Return the (x, y) coordinate for the center point of the cell that contains the specified text.  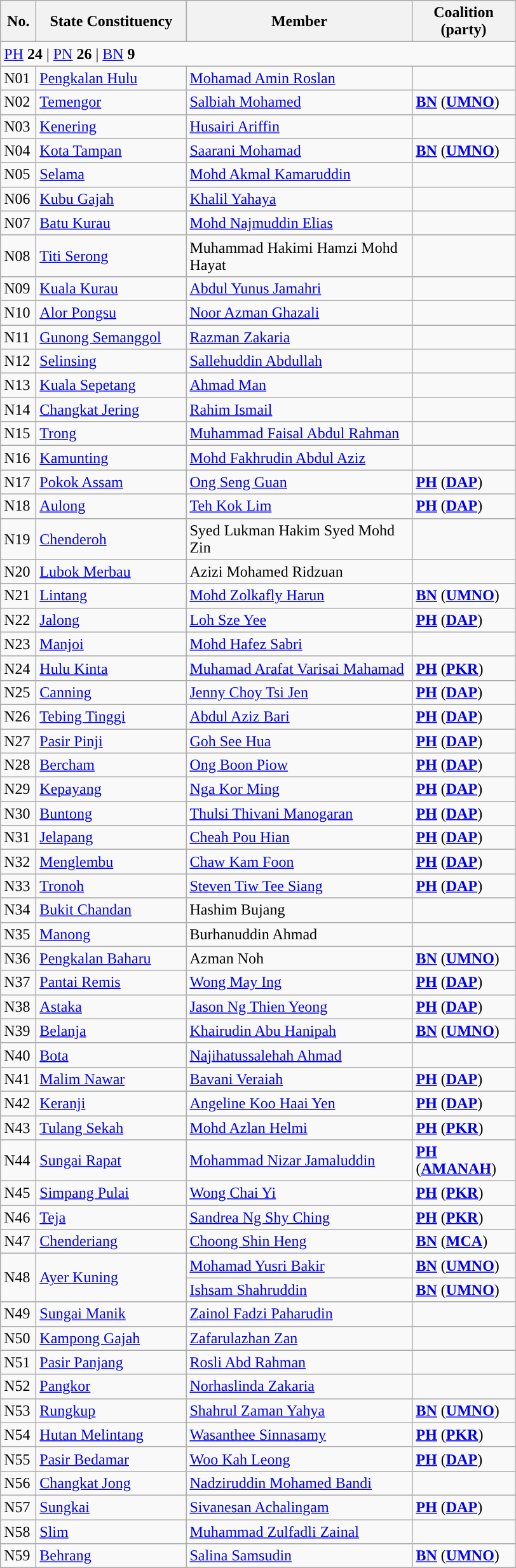
Hashim Bujang (299, 910)
Choong Shin Heng (299, 1242)
Kenering (111, 126)
Saarani Mohamad (299, 151)
Mohd Azlan Helmi (299, 1127)
Salina Samsudin (299, 1556)
Ayer Kuning (111, 1278)
Menglembu (111, 862)
N51 (18, 1362)
N50 (18, 1338)
N04 (18, 151)
Ahmad Man (299, 385)
N18 (18, 506)
Slim (111, 1531)
Kuala Kurau (111, 288)
N06 (18, 199)
N33 (18, 886)
Goh See Hua (299, 741)
Teja (111, 1217)
N37 (18, 982)
N03 (18, 126)
Buntong (111, 814)
N02 (18, 102)
N58 (18, 1531)
Astaka (111, 1007)
Sungai Manik (111, 1314)
N07 (18, 223)
N21 (18, 596)
Ong Seng Guan (299, 482)
Tebing Tinggi (111, 716)
Muhammad Faisal Abdul Rahman (299, 434)
N23 (18, 644)
Muhammad Zulfadli Zainal (299, 1531)
N38 (18, 1007)
Pengkalan Baharu (111, 958)
Rahim Ismail (299, 410)
N59 (18, 1556)
Jenny Choy Tsi Jen (299, 692)
Selinsing (111, 361)
Sungkai (111, 1507)
Mohd Hafez Sabri (299, 644)
Bercham (111, 765)
Chenderoh (111, 539)
Norhaslinda Zakaria (299, 1386)
Pasir Bedamar (111, 1459)
Mohd Akmal Kamaruddin (299, 175)
N15 (18, 434)
Sandrea Ng Shy Ching (299, 1217)
Nga Kor Ming (299, 789)
N17 (18, 482)
Burhanuddin Ahmad (299, 934)
N41 (18, 1079)
Muhamad Arafat Varisai Mahamad (299, 668)
Behrang (111, 1556)
N48 (18, 1278)
Hutan Melintang (111, 1435)
Bota (111, 1055)
Nadziruddin Mohamed Bandi (299, 1483)
N12 (18, 361)
Lubok Merbau (111, 572)
Razman Zakaria (299, 337)
Khalil Yahaya (299, 199)
N16 (18, 458)
Rungkup (111, 1411)
N53 (18, 1411)
Kota Tampan (111, 151)
N55 (18, 1459)
N22 (18, 620)
Temengor (111, 102)
N31 (18, 838)
N26 (18, 716)
PH (AMANAH) (464, 1161)
N13 (18, 385)
Teh Kok Lim (299, 506)
Pantai Remis (111, 982)
Manjoi (111, 644)
Alor Pongsu (111, 312)
N42 (18, 1103)
Coalition (party) (464, 22)
Chenderiang (111, 1242)
Zainol Fadzi Paharudin (299, 1314)
Lintang (111, 596)
Gunong Semanggol (111, 337)
N36 (18, 958)
N08 (18, 255)
Woo Kah Leong (299, 1459)
N09 (18, 288)
N32 (18, 862)
Kepayang (111, 789)
N24 (18, 668)
Sungai Rapat (111, 1161)
Belanja (111, 1031)
Aulong (111, 506)
Bukit Chandan (111, 910)
N25 (18, 692)
Kampong Gajah (111, 1338)
Titi Serong (111, 255)
Jalong (111, 620)
Tronoh (111, 886)
N52 (18, 1386)
Jelapang (111, 838)
N29 (18, 789)
Malim Nawar (111, 1079)
Salbiah Mohamed (299, 102)
Pangkor (111, 1386)
Wasanthee Sinnasamy (299, 1435)
N57 (18, 1507)
Bavani Veraiah (299, 1079)
Najihatussalehah Ahmad (299, 1055)
Loh Sze Yee (299, 620)
Steven Tiw Tee Siang (299, 886)
N47 (18, 1242)
Mohamad Yusri Bakir (299, 1266)
N05 (18, 175)
Selama (111, 175)
Keranji (111, 1103)
Changkat Jering (111, 410)
Kamunting (111, 458)
Kubu Gajah (111, 199)
Muhammad Hakimi Hamzi Mohd Hayat (299, 255)
Shahrul Zaman Yahya (299, 1411)
Pokok Assam (111, 482)
Abdul Yunus Jamahri (299, 288)
N01 (18, 78)
Zafarulazhan Zan (299, 1338)
Angeline Koo Haai Yen (299, 1103)
N30 (18, 814)
N39 (18, 1031)
Member (299, 22)
N45 (18, 1193)
No. (18, 22)
Sallehuddin Abdullah (299, 361)
Abdul Aziz Bari (299, 716)
N27 (18, 741)
Jason Ng Thien Yeong (299, 1007)
Batu Kurau (111, 223)
Chaw Kam Foon (299, 862)
Manong (111, 934)
Trong (111, 434)
Pasir Pinji (111, 741)
Khairudin Abu Hanipah (299, 1031)
Noor Azman Ghazali (299, 312)
Kuala Sepetang (111, 385)
N10 (18, 312)
N56 (18, 1483)
Pengkalan Hulu (111, 78)
BN (MCA) (464, 1242)
Syed Lukman Hakim Syed Mohd Zin (299, 539)
Thulsi Thivani Manogaran (299, 814)
Husairi Ariffin (299, 126)
State Constituency (111, 22)
Wong Chai Yi (299, 1193)
Ishsam Shahruddin (299, 1290)
Simpang Pulai (111, 1193)
N40 (18, 1055)
Wong May Ing (299, 982)
N20 (18, 572)
Cheah Pou Hian (299, 838)
Mohd Fakhrudin Abdul Aziz (299, 458)
N28 (18, 765)
Rosli Abd Rahman (299, 1362)
PH 24 | PN 26 | BN 9 (258, 54)
N14 (18, 410)
Pasir Panjang (111, 1362)
Canning (111, 692)
N11 (18, 337)
N35 (18, 934)
Tulang Sekah (111, 1127)
Mohd Zolkafly Harun (299, 596)
N44 (18, 1161)
Mohamad Amin Roslan (299, 78)
Ong Boon Piow (299, 765)
N54 (18, 1435)
N46 (18, 1217)
N43 (18, 1127)
N19 (18, 539)
Changkat Jong (111, 1483)
N34 (18, 910)
Mohammad Nizar Jamaluddin (299, 1161)
Hulu Kinta (111, 668)
Azizi Mohamed Ridzuan (299, 572)
Azman Noh (299, 958)
Sivanesan Achalingam (299, 1507)
Mohd Najmuddin Elias (299, 223)
N49 (18, 1314)
